Provide the (X, Y) coordinate of the cell's center where the given text is located.  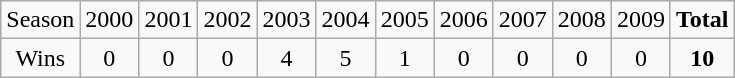
5 (346, 58)
2000 (110, 20)
2004 (346, 20)
1 (404, 58)
2003 (286, 20)
2006 (464, 20)
Wins (40, 58)
10 (702, 58)
4 (286, 58)
2009 (640, 20)
Total (702, 20)
2005 (404, 20)
Season (40, 20)
2008 (582, 20)
2007 (522, 20)
2001 (168, 20)
2002 (228, 20)
